Determine the (x, y) coordinate at the center of the cell enclosing the given text.  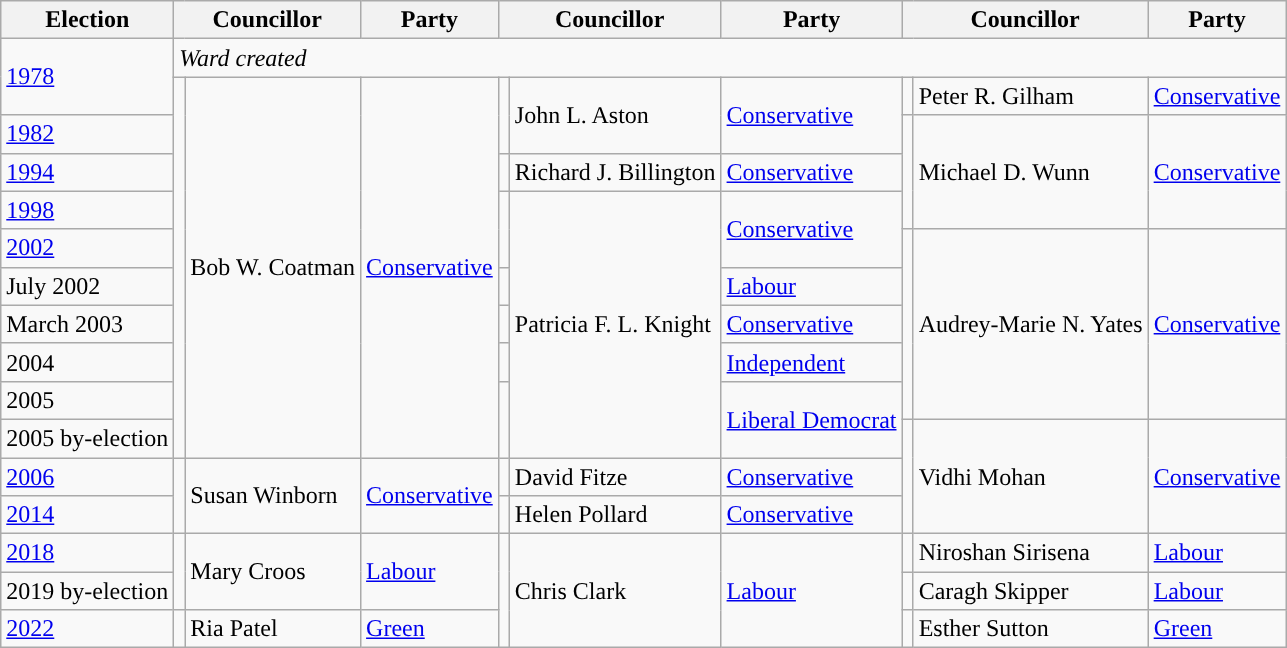
July 2002 (88, 286)
2006 (88, 477)
John L. Aston (615, 115)
2014 (88, 515)
Independent (812, 362)
Liberal Democrat (812, 419)
Mary Croos (273, 572)
Election (88, 20)
2004 (88, 362)
2019 by-election (88, 591)
Vidhi Mohan (1030, 476)
Audrey-Marie N. Yates (1030, 324)
David Fitze (615, 477)
Richard J. Billington (615, 172)
Ward created (730, 58)
2005 (88, 400)
1998 (88, 210)
Esther Sutton (1030, 629)
1978 (88, 77)
Peter R. Gilham (1030, 96)
Ria Patel (273, 629)
2022 (88, 629)
1994 (88, 172)
2018 (88, 553)
2005 by-election (88, 438)
Patricia F. L. Knight (615, 324)
Niroshan Sirisena (1030, 553)
Chris Clark (615, 591)
Helen Pollard (615, 515)
1982 (88, 134)
Michael D. Wunn (1030, 172)
Bob W. Coatman (273, 268)
2002 (88, 248)
Caragh Skipper (1030, 591)
March 2003 (88, 324)
Susan Winborn (273, 496)
